Locate the cell with the specified text and output its (x, y) center coordinate. 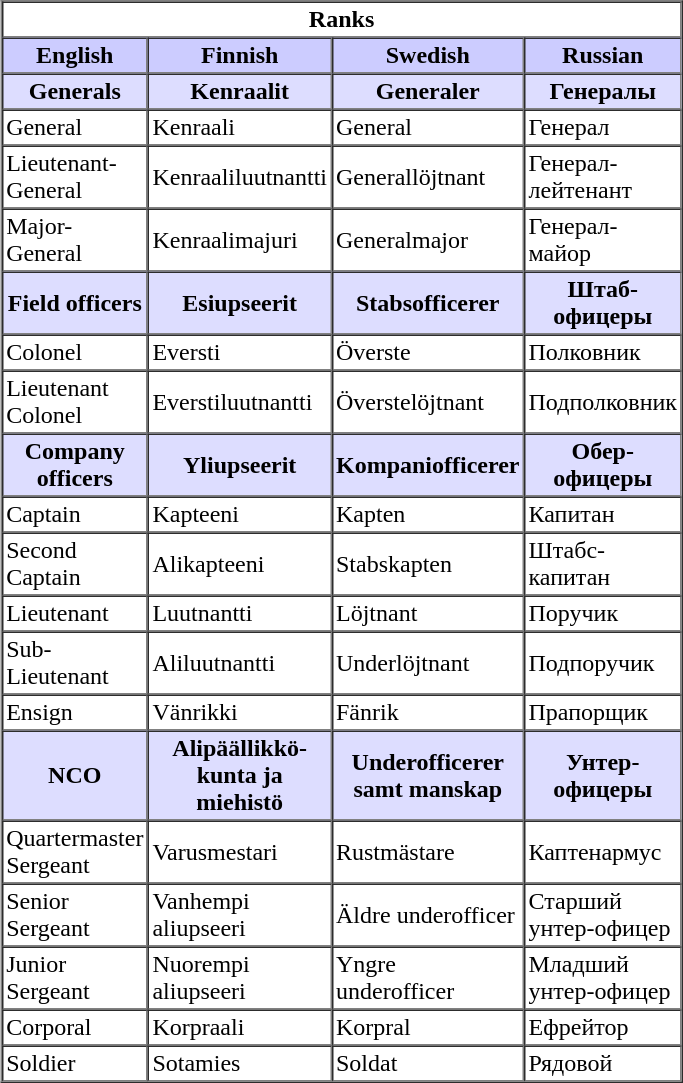
Esiupseerit (240, 304)
Korpral (428, 1028)
Finnish (240, 56)
Подполковник (602, 402)
Sotamies (240, 1064)
Генерал (602, 128)
Alikapteeni (240, 564)
Underlöjtnant (428, 664)
Lieutenant Colonel (75, 402)
Генералы (602, 92)
Старший унтер-офицер (602, 916)
Sub-Lieutenant (75, 664)
Ensign (75, 712)
Прапорщик (602, 712)
Major-General (75, 240)
Kapteeni (240, 514)
Överste (428, 352)
Eversti (240, 352)
Colonel (75, 352)
Stabskapten (428, 564)
Stabsofficerer (428, 304)
Field officers (75, 304)
NCO (75, 775)
Överstelöjtnant (428, 402)
Lieutenant (75, 614)
Kompaniofficerer (428, 466)
Senior Sergeant (75, 916)
Luutnantti (240, 614)
Генерал-лейтенант (602, 178)
Vänrikki (240, 712)
Подпоручик (602, 664)
Каптенармус (602, 852)
Kapten (428, 514)
Swedish (428, 56)
Captain (75, 514)
Generallöjtnant (428, 178)
Поручик (602, 614)
Rustmästare (428, 852)
Yliupseerit (240, 466)
Second Captain (75, 564)
Nuorempi aliupseeri (240, 978)
Äldre underofficer (428, 916)
Yngre underofficer (428, 978)
Soldat (428, 1064)
Junior Sergeant (75, 978)
Underofficerer samt manskap (428, 775)
Alipäällikkö-kunta ja miehistö (240, 775)
Штабс-капитан (602, 564)
Fänrik (428, 712)
Унтер-офицеры (602, 775)
Aliluutnantti (240, 664)
Ranks (342, 20)
Löjtnant (428, 614)
Штаб-офицеры (602, 304)
Quartermaster Sergeant (75, 852)
Обер-офицеры (602, 466)
Vanhempi aliupseeri (240, 916)
Генерал-майор (602, 240)
English (75, 56)
Kenraali (240, 128)
Kenraalimajuri (240, 240)
Lieutenant-General (75, 178)
Рядовой (602, 1064)
Russian (602, 56)
Капитан (602, 514)
Varusmestari (240, 852)
Corporal (75, 1028)
Soldier (75, 1064)
Младший унтер-офицер (602, 978)
Ефрейтор (602, 1028)
Company officers (75, 466)
Generals (75, 92)
Kenraalit (240, 92)
Korpraali (240, 1028)
Kenraaliluutnantti (240, 178)
Generaler (428, 92)
Полковник (602, 352)
Everstiluutnantti (240, 402)
Generalmajor (428, 240)
